Search for the cell housing the specified text and yield its [X, Y] center coordinate. 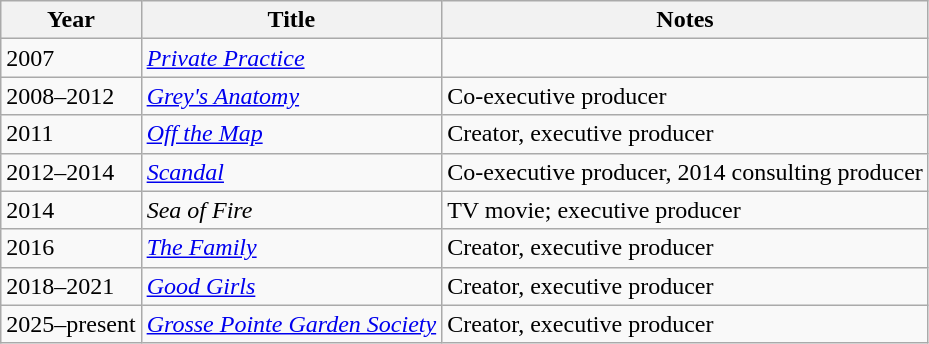
2018–2021 [71, 286]
Grey's Anatomy [292, 96]
Notes [686, 20]
Grosse Pointe Garden Society [292, 324]
2012–2014 [71, 172]
Co-executive producer [686, 96]
Off the Map [292, 134]
TV movie; executive producer [686, 210]
Private Practice [292, 58]
2016 [71, 248]
2008–2012 [71, 96]
Sea of Fire [292, 210]
2011 [71, 134]
2007 [71, 58]
Good Girls [292, 286]
Co-executive producer, 2014 consulting producer [686, 172]
Scandal [292, 172]
Title [292, 20]
The Family [292, 248]
2014 [71, 210]
2025–present [71, 324]
Year [71, 20]
